Search for the cell housing the specified text and yield its [x, y] center coordinate. 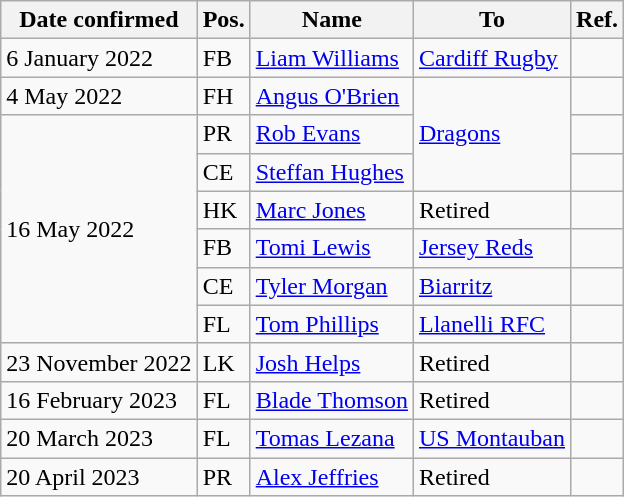
Biarritz [492, 286]
16 May 2022 [99, 229]
Angus O'Brien [332, 96]
Liam Williams [332, 58]
20 April 2023 [99, 477]
US Montauban [492, 438]
Josh Helps [332, 362]
Rob Evans [332, 134]
LK [224, 362]
Dragons [492, 134]
Cardiff Rugby [492, 58]
Blade Thomson [332, 400]
16 February 2023 [99, 400]
HK [224, 210]
4 May 2022 [99, 96]
Llanelli RFC [492, 324]
Ref. [598, 20]
Marc Jones [332, 210]
Tomas Lezana [332, 438]
Jersey Reds [492, 248]
Pos. [224, 20]
Steffan Hughes [332, 172]
6 January 2022 [99, 58]
To [492, 20]
Tomi Lewis [332, 248]
Tom Phillips [332, 324]
20 March 2023 [99, 438]
Date confirmed [99, 20]
Alex Jeffries [332, 477]
FH [224, 96]
Tyler Morgan [332, 286]
Name [332, 20]
23 November 2022 [99, 362]
